Return [X, Y] of the center of cell containing provided text 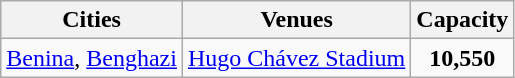
10,550 [462, 58]
Venues [296, 20]
Hugo Chávez Stadium [296, 58]
Benina, Benghazi [92, 58]
Capacity [462, 20]
Cities [92, 20]
